Search for the cell housing the specified text and yield its [X, Y] center coordinate. 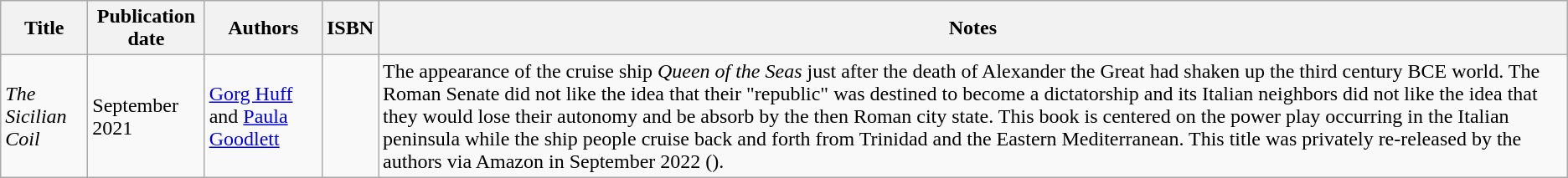
Title [44, 28]
Publication date [146, 28]
Authors [263, 28]
ISBN [350, 28]
September 2021 [146, 116]
Gorg Huff and Paula Goodlett [263, 116]
Notes [973, 28]
The Sicilian Coil [44, 116]
